Search for the cell housing the specified text and yield its (X, Y) center coordinate. 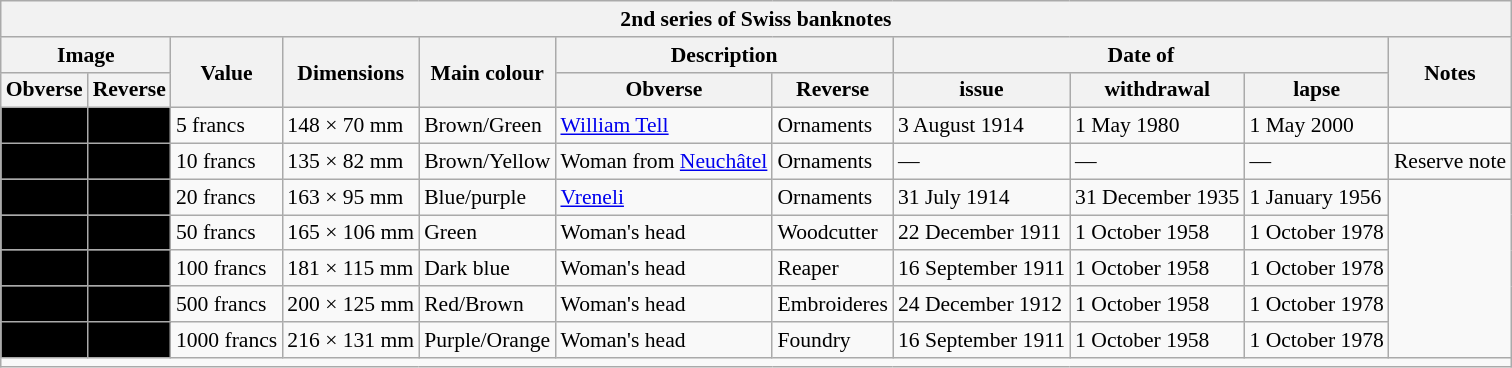
31 December 1935 (1157, 197)
50 francs (226, 233)
24 December 1912 (982, 304)
William Tell (664, 126)
Brown/Yellow (487, 162)
withdrawal (1157, 90)
100 francs (226, 269)
22 December 1911 (982, 233)
216 × 131 mm (350, 340)
5 francs (226, 126)
Purple/Orange (487, 340)
Foundry (832, 340)
Woman from Neuchâtel (664, 162)
Dimensions (350, 72)
Embroideres (832, 304)
165 × 106 mm (350, 233)
Date of (1141, 55)
lapse (1316, 90)
Description (724, 55)
2nd series of Swiss banknotes (756, 19)
200 × 125 mm (350, 304)
Main colour (487, 72)
10 francs (226, 162)
500 francs (226, 304)
1 May 1980 (1157, 126)
181 × 115 mm (350, 269)
1 May 2000 (1316, 126)
Image (86, 55)
20 francs (226, 197)
1 January 1956 (1316, 197)
31 July 1914 (982, 197)
163 × 95 mm (350, 197)
Reaper (832, 269)
Brown/Green (487, 126)
issue (982, 90)
Notes (1450, 72)
Dark blue (487, 269)
Vreneli (664, 197)
1000 francs (226, 340)
Value (226, 72)
Blue/purple (487, 197)
Green (487, 233)
3 August 1914 (982, 126)
148 × 70 mm (350, 126)
135 × 82 mm (350, 162)
Red/Brown (487, 304)
Woodcutter (832, 233)
Reserve note (1450, 162)
